Extract the [x, y] coordinate from the center of the cell holding the provided text.  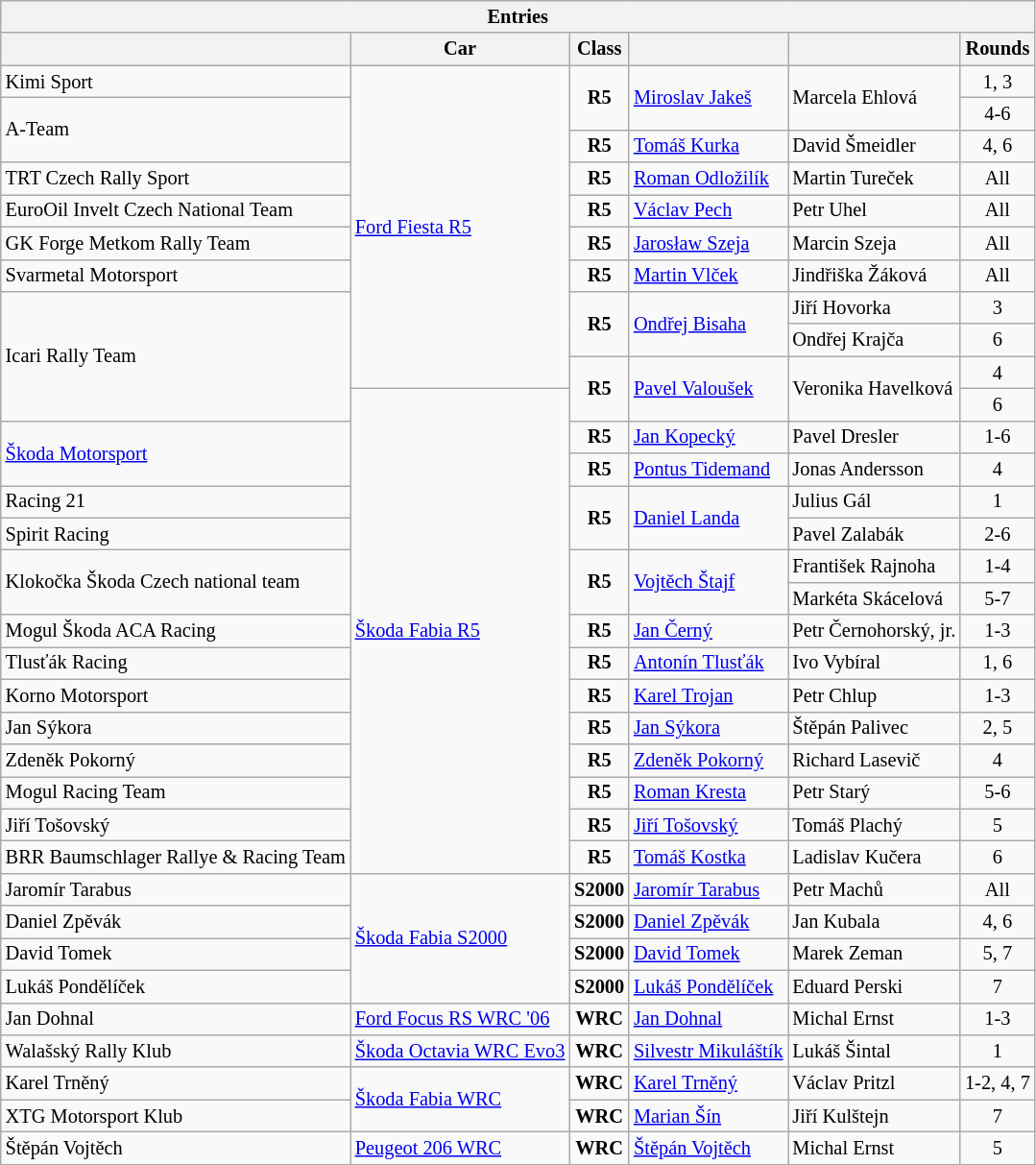
1-4 [998, 566]
Škoda Fabia WRC [460, 1099]
Julius Gál [874, 501]
Tomáš Kurka [709, 146]
3 [998, 307]
Škoda Octavia WRC Evo3 [460, 1051]
Martin Tureček [874, 179]
Antonín Tlusťák [709, 663]
Tomáš Kostka [709, 857]
Tomáš Plachý [874, 825]
Walašský Rally Klub [176, 1051]
1-6 [998, 437]
Jiří Hovorka [874, 307]
Martin Vlček [709, 276]
Marek Zeman [874, 954]
Ivo Vybíral [874, 663]
Eduard Perski [874, 986]
Entries [518, 16]
Pavel Valoušek [709, 388]
Ford Fiesta R5 [460, 227]
Jan Kopecký [709, 437]
Mogul Racing Team [176, 792]
Tlusťák Racing [176, 663]
Class [599, 49]
Korno Motorsport [176, 695]
A-Team [176, 129]
Škoda Motorsport [176, 453]
Rounds [998, 49]
Kimi Sport [176, 82]
Klokočka Škoda Czech national team [176, 582]
XTG Motorsport Klub [176, 1116]
Karel Trojan [709, 695]
Pontus Tidemand [709, 470]
Petr Černohorský, jr. [874, 631]
1, 3 [998, 82]
Petr Chlup [874, 695]
Ford Focus RS WRC '06 [460, 1019]
Vojtěch Štajf [709, 582]
BRR Baumschlager Rallye & Racing Team [176, 857]
Pavel Dresler [874, 437]
Car [460, 49]
Škoda Fabia S2000 [460, 937]
Ondřej Krajča [874, 340]
Václav Pritzl [874, 1083]
Škoda Fabia R5 [460, 630]
5-7 [998, 598]
5, 7 [998, 954]
Icari Rally Team [176, 355]
2, 5 [998, 728]
1, 6 [998, 663]
Richard Lasevič [874, 760]
Jan Černý [709, 631]
5-6 [998, 792]
Jiří Kulštejn [874, 1116]
Markéta Skácelová [874, 598]
TRT Czech Rally Sport [176, 179]
Silvestr Mikuláštík [709, 1051]
František Rajnoha [874, 566]
Petr Uhel [874, 210]
Marcela Ehlová [874, 98]
Jan Kubala [874, 922]
Racing 21 [176, 501]
Marian Šín [709, 1116]
Veronika Havelková [874, 388]
Mogul Škoda ACA Racing [176, 631]
Jonas Andersson [874, 470]
Peugeot 206 WRC [460, 1148]
Štěpán Palivec [874, 728]
EuroOil Invelt Czech National Team [176, 210]
Daniel Landa [709, 517]
David Šmeidler [874, 146]
Václav Pech [709, 210]
Petr Starý [874, 792]
Roman Kresta [709, 792]
Lukáš Šintal [874, 1051]
2-6 [998, 534]
Jindřiška Žáková [874, 276]
Spirit Racing [176, 534]
Roman Odložilík [709, 179]
Petr Machů [874, 889]
Ondřej Bisaha [709, 323]
Marcin Szeja [874, 243]
Jarosław Szeja [709, 243]
4-6 [998, 113]
1-2, 4, 7 [998, 1083]
GK Forge Metkom Rally Team [176, 243]
Ladislav Kučera [874, 857]
Pavel Zalabák [874, 534]
Miroslav Jakeš [709, 98]
Svarmetal Motorsport [176, 276]
